For the text-containing cell, return its midpoint in [x, y] coordinate format. 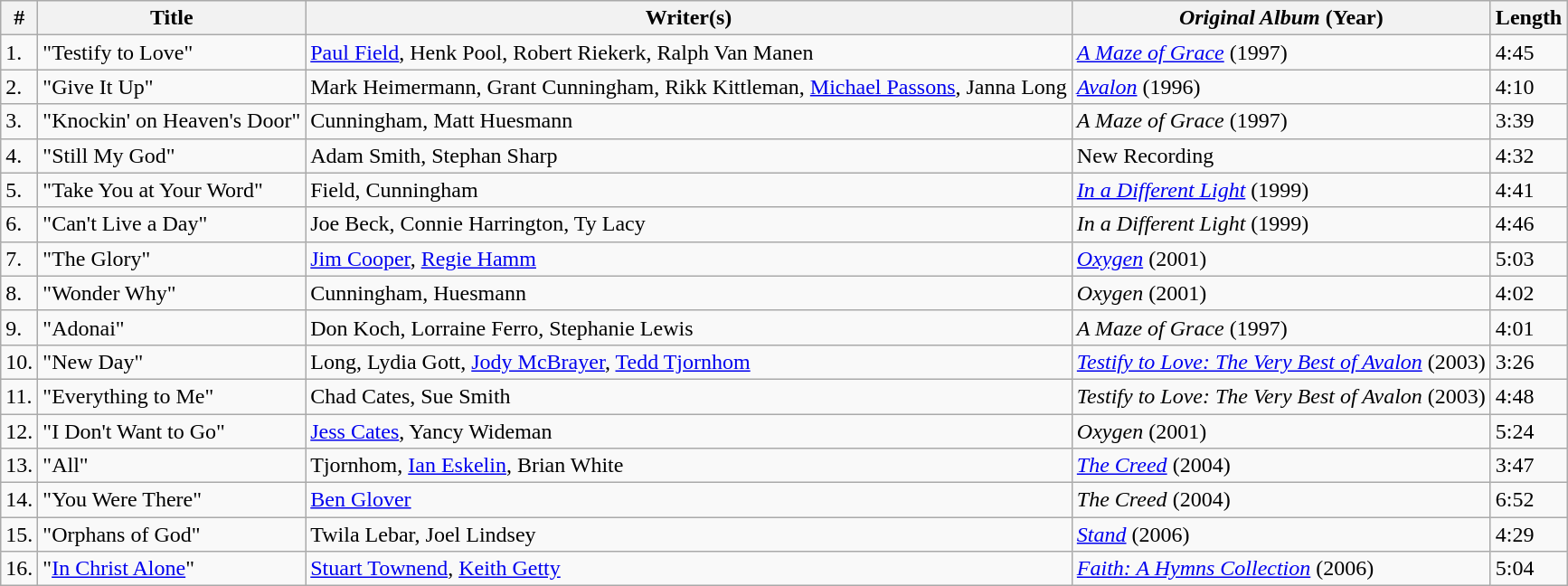
Ben Glover [689, 500]
"In Christ Alone" [172, 569]
"Give It Up" [172, 87]
4:41 [1528, 190]
"New Day" [172, 362]
Original Album (Year) [1280, 18]
Length [1528, 18]
Faith: A Hymns Collection (2006) [1280, 569]
3:47 [1528, 466]
Avalon (1996) [1280, 87]
"Knockin' on Heaven's Door" [172, 121]
Long, Lydia Gott, Jody McBrayer, Tedd Tjornhom [689, 362]
8. [20, 293]
"All" [172, 466]
4:02 [1528, 293]
Field, Cunningham [689, 190]
"Testify to Love" [172, 52]
5:03 [1528, 259]
New Recording [1280, 156]
"The Glory" [172, 259]
Tjornhom, Ian Eskelin, Brian White [689, 466]
"Wonder Why" [172, 293]
12. [20, 431]
Paul Field, Henk Pool, Robert Riekerk, Ralph Van Manen [689, 52]
15. [20, 534]
6. [20, 224]
Joe Beck, Connie Harrington, Ty Lacy [689, 224]
4:29 [1528, 534]
Cunningham, Huesmann [689, 293]
Mark Heimermann, Grant Cunningham, Rikk Kittleman, Michael Passons, Janna Long [689, 87]
# [20, 18]
Title [172, 18]
"Can't Live a Day" [172, 224]
Cunningham, Matt Huesmann [689, 121]
Stand (2006) [1280, 534]
Stuart Townend, Keith Getty [689, 569]
"Still My God" [172, 156]
1. [20, 52]
Jess Cates, Yancy Wideman [689, 431]
5:24 [1528, 431]
"Adonai" [172, 327]
Chad Cates, Sue Smith [689, 396]
Writer(s) [689, 18]
Don Koch, Lorraine Ferro, Stephanie Lewis [689, 327]
Jim Cooper, Regie Hamm [689, 259]
4:48 [1528, 396]
"Orphans of God" [172, 534]
4:32 [1528, 156]
16. [20, 569]
4:46 [1528, 224]
3:26 [1528, 362]
5. [20, 190]
11. [20, 396]
"Everything to Me" [172, 396]
7. [20, 259]
4:01 [1528, 327]
"I Don't Want to Go" [172, 431]
2. [20, 87]
Adam Smith, Stephan Sharp [689, 156]
9. [20, 327]
Twila Lebar, Joel Lindsey [689, 534]
3. [20, 121]
13. [20, 466]
4. [20, 156]
3:39 [1528, 121]
14. [20, 500]
"You Were There" [172, 500]
"Take You at Your Word" [172, 190]
5:04 [1528, 569]
10. [20, 362]
4:45 [1528, 52]
6:52 [1528, 500]
4:10 [1528, 87]
